Detect which cell encompasses the target text, then output its [X, Y] center coordinate. 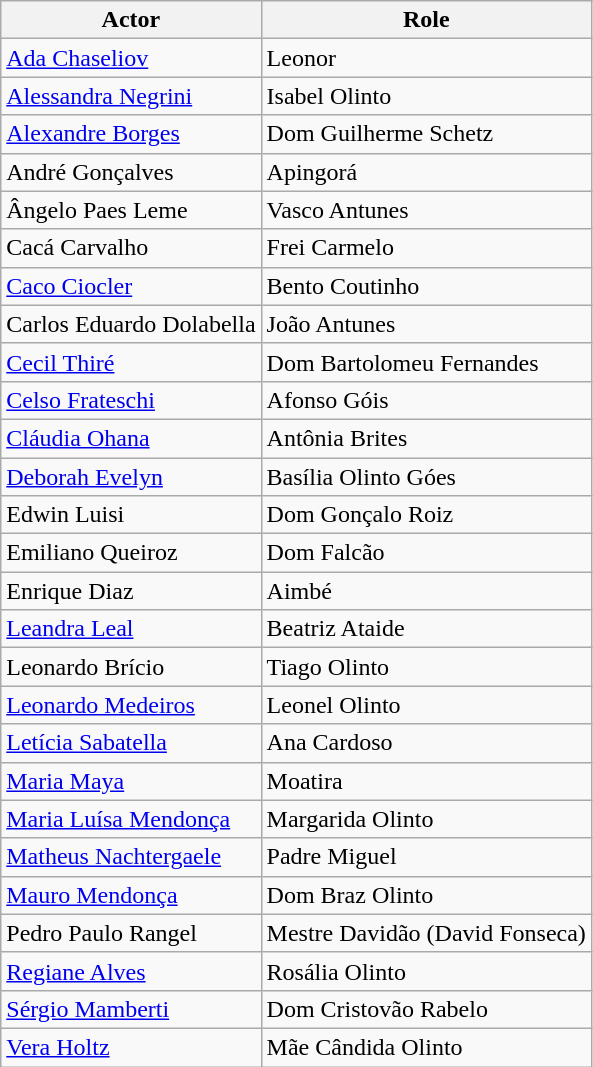
Mauro Mendonça [131, 895]
Dom Falcão [426, 553]
Tiago Olinto [426, 667]
Vera Holtz [131, 1047]
Isabel Olinto [426, 96]
Moatira [426, 781]
Ada Chaseliov [131, 58]
Rosália Olinto [426, 971]
Basília Olinto Góes [426, 477]
Aimbé [426, 591]
Beatriz Ataide [426, 629]
Celso Frateschi [131, 400]
Leonor [426, 58]
Edwin Luisi [131, 515]
Leonardo Medeiros [131, 705]
Dom Cristovão Rabelo [426, 1009]
Dom Bartolomeu Fernandes [426, 362]
Enrique Diaz [131, 591]
Maria Maya [131, 781]
Caco Ciocler [131, 286]
Frei Carmelo [426, 248]
Dom Braz Olinto [426, 895]
Apingorá [426, 172]
Actor [131, 20]
Leandra Leal [131, 629]
Ana Cardoso [426, 743]
Afonso Góis [426, 400]
Mãe Cândida Olinto [426, 1047]
Cacá Carvalho [131, 248]
Alessandra Negrini [131, 96]
Carlos Eduardo Dolabella [131, 324]
Leonardo Brício [131, 667]
Padre Miguel [426, 857]
Regiane Alves [131, 971]
João Antunes [426, 324]
Bento Coutinho [426, 286]
Margarida Olinto [426, 819]
Antônia Brites [426, 438]
Cláudia Ohana [131, 438]
André Gonçalves [131, 172]
Role [426, 20]
Sérgio Mamberti [131, 1009]
Mestre Davidão (David Fonseca) [426, 933]
Matheus Nachtergaele [131, 857]
Cecil Thiré [131, 362]
Ângelo Paes Leme [131, 210]
Dom Gonçalo Roiz [426, 515]
Deborah Evelyn [131, 477]
Letícia Sabatella [131, 743]
Leonel Olinto [426, 705]
Maria Luísa Mendonça [131, 819]
Pedro Paulo Rangel [131, 933]
Emiliano Queiroz [131, 553]
Dom Guilherme Schetz [426, 134]
Vasco Antunes [426, 210]
Alexandre Borges [131, 134]
